Capture the cell that displays the provided text and extract its (x, y) central coordinate. 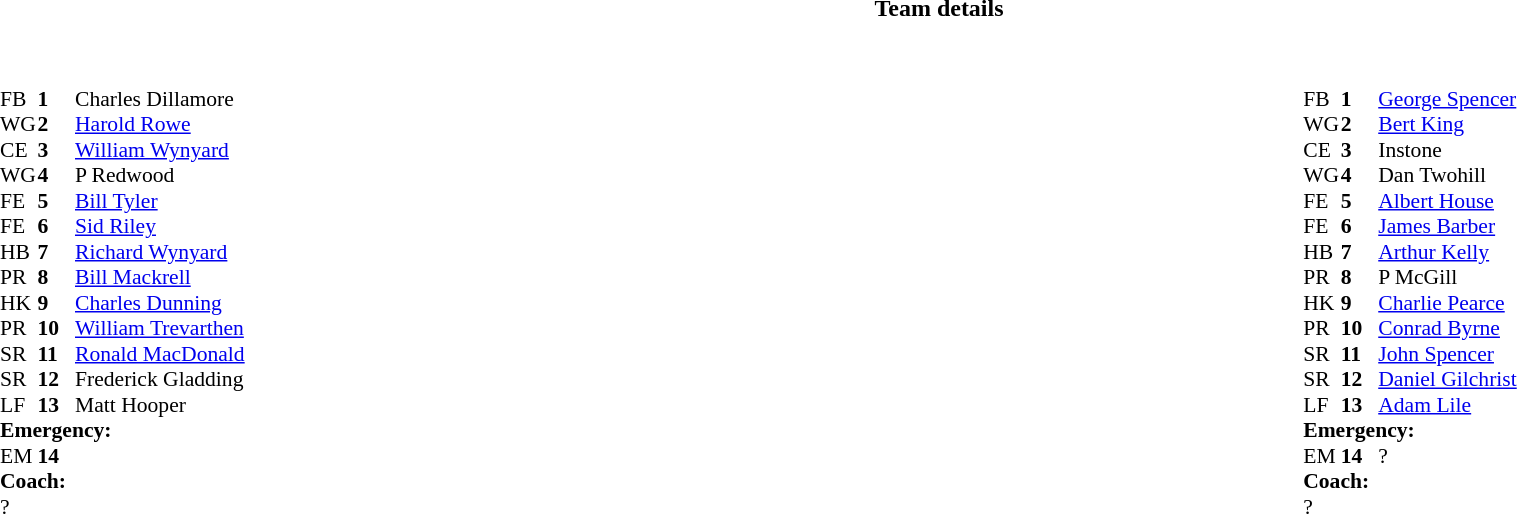
? (1447, 456)
Richard Wynyard (160, 252)
John Spencer (1447, 354)
Matt Hooper (160, 405)
Frederick Gladding (160, 379)
Harold Rowe (160, 125)
Ronald MacDonald (160, 354)
Bert King (1447, 125)
Charles Dillamore (160, 99)
Sid Riley (160, 227)
Dan Twohill (1447, 175)
George Spencer (1447, 99)
P Redwood (160, 175)
Adam Lile (1447, 405)
William Trevarthen (160, 329)
Bill Mackrell (160, 277)
Albert House (1447, 201)
Charles Dunning (160, 303)
P McGill (1447, 277)
Conrad Byrne (1447, 329)
Daniel Gilchrist (1447, 379)
Bill Tyler (160, 201)
James Barber (1447, 227)
Arthur Kelly (1447, 252)
William Wynyard (160, 150)
Instone (1447, 150)
Charlie Pearce (1447, 303)
